Capture the cell that displays the provided text and extract its (x, y) central coordinate. 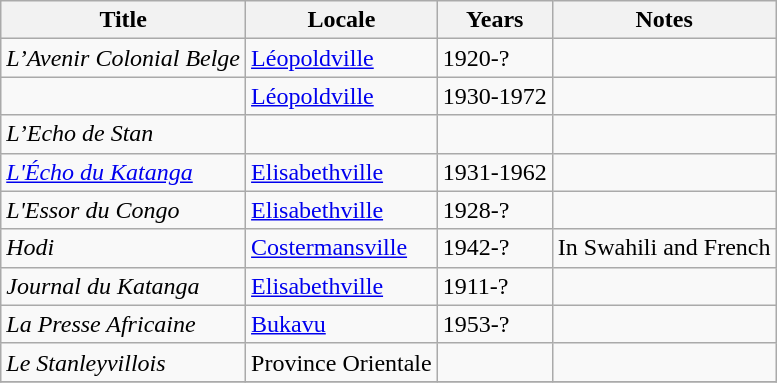
1953-? (494, 324)
L’Echo de Stan (124, 134)
1911-? (494, 286)
1930-1972 (494, 96)
Bukavu (342, 324)
Province Orientale (342, 362)
Hodi (124, 248)
Le Stanleyvillois (124, 362)
1920-? (494, 58)
Years (494, 20)
L’Avenir Colonial Belge (124, 58)
Title (124, 20)
La Presse Africaine (124, 324)
Notes (664, 20)
Journal du Katanga (124, 286)
Locale (342, 20)
In Swahili and French (664, 248)
Costermansville (342, 248)
1931-1962 (494, 172)
1928-? (494, 210)
1942-? (494, 248)
L'Écho du Katanga (124, 172)
L'Essor du Congo (124, 210)
